Identify which cell holds the provided text, then report its (X, Y) central coordinate. 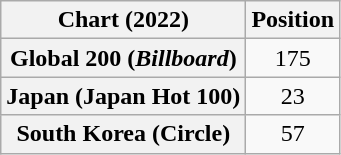
Chart (2022) (124, 20)
Position (293, 20)
Global 200 (Billboard) (124, 58)
South Korea (Circle) (124, 134)
23 (293, 96)
175 (293, 58)
57 (293, 134)
Japan (Japan Hot 100) (124, 96)
